Find where the given text appears and provide that cell's center as (x, y) coordinate. 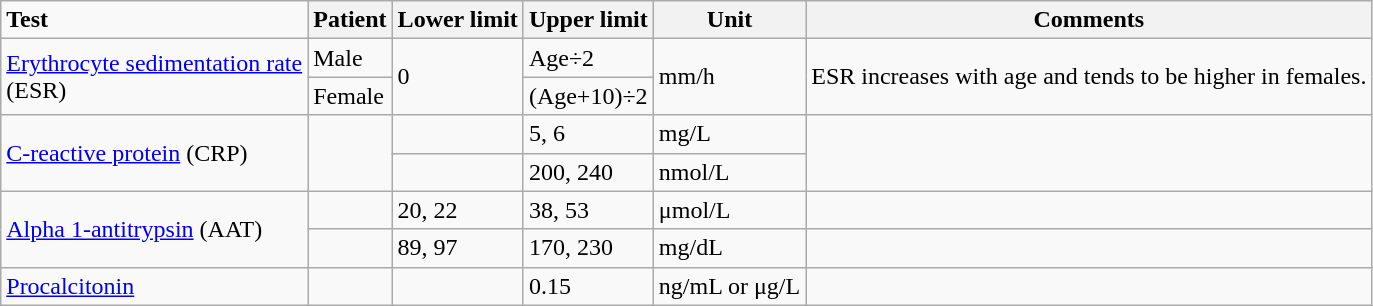
Test (154, 20)
Erythrocyte sedimentation rate(ESR) (154, 77)
μmol/L (729, 210)
Unit (729, 20)
ESR increases with age and tends to be higher in females. (1089, 77)
5, 6 (588, 134)
C-reactive protein (CRP) (154, 153)
Female (350, 96)
Patient (350, 20)
Procalcitonin (154, 286)
0.15 (588, 286)
mg/dL (729, 248)
0 (458, 77)
Alpha 1-antitrypsin (AAT) (154, 229)
ng/mL or μg/L (729, 286)
170, 230 (588, 248)
Upper limit (588, 20)
Male (350, 58)
38, 53 (588, 210)
mg/L (729, 134)
Comments (1089, 20)
Age÷2 (588, 58)
(Age+10)÷2 (588, 96)
mm/h (729, 77)
nmol/L (729, 172)
89, 97 (458, 248)
200, 240 (588, 172)
Lower limit (458, 20)
20, 22 (458, 210)
